Capture the cell that displays the provided text and extract its [X, Y] central coordinate. 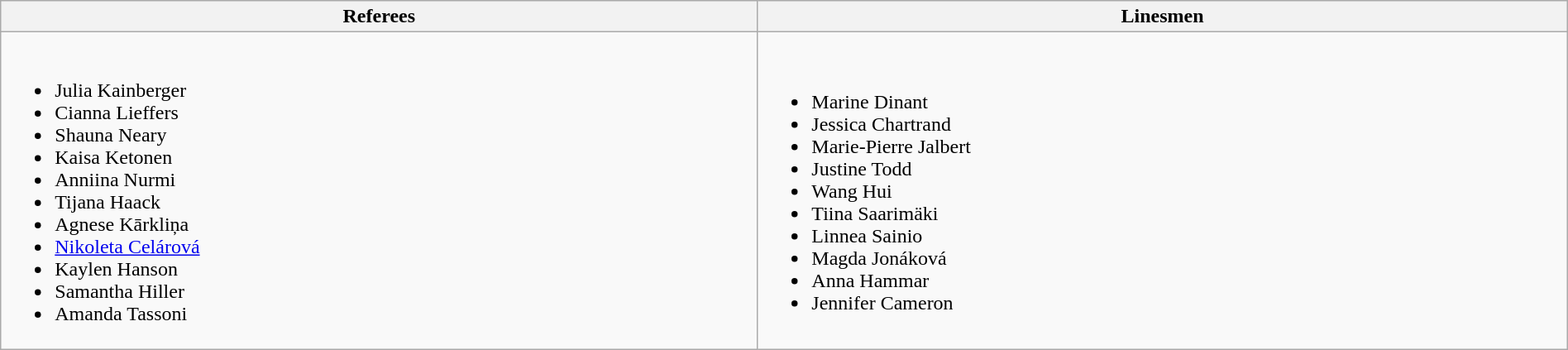
Marine Dinant Jessica Chartrand Marie-Pierre Jalbert Justine Todd Wang Hui Tiina Saarimäki Linnea Sainio Magda Jonáková Anna Hammar Jennifer Cameron [1163, 190]
Linesmen [1163, 17]
Referees [379, 17]
